Scan for the cell matching the given text and deliver its (X, Y) coordinate at center. 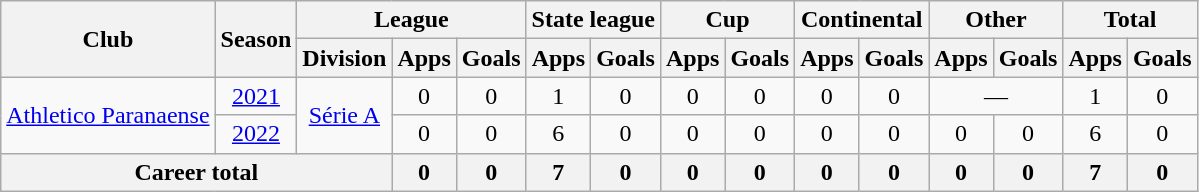
League (412, 20)
Cup (727, 20)
Total (1130, 20)
State league (593, 20)
Other (996, 20)
Continental (862, 20)
Club (108, 39)
2022 (256, 134)
— (996, 96)
Career total (196, 172)
2021 (256, 96)
Athletico Paranaense (108, 115)
Season (256, 39)
Division (344, 58)
Série A (344, 115)
